Scan for the cell matching the given text and deliver its [X, Y] coordinate at center. 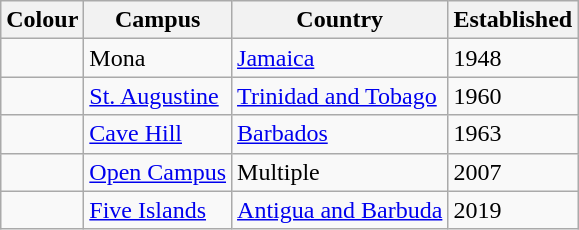
Campus [158, 20]
Established [513, 20]
2019 [513, 210]
2007 [513, 172]
Mona [158, 58]
Cave Hill [158, 134]
Antigua and Barbuda [340, 210]
Barbados [340, 134]
Open Campus [158, 172]
Jamaica [340, 58]
Five Islands [158, 210]
St. Augustine [158, 96]
Colour [42, 20]
1963 [513, 134]
Country [340, 20]
Trinidad and Tobago [340, 96]
1948 [513, 58]
1960 [513, 96]
Multiple [340, 172]
